Provide the (x, y) coordinate of the cell's center where the given text is located.  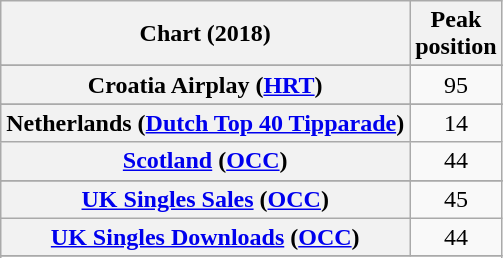
Scotland (OCC) (206, 161)
14 (456, 123)
95 (456, 85)
UK Singles Sales (OCC) (206, 199)
45 (456, 199)
Netherlands (Dutch Top 40 Tipparade) (206, 123)
Peak position (456, 34)
UK Singles Downloads (OCC) (206, 237)
Chart (2018) (206, 34)
Croatia Airplay (HRT) (206, 85)
